Pinpoint the cell where the given text exists, returning its (X, Y) midpoint coordinate. 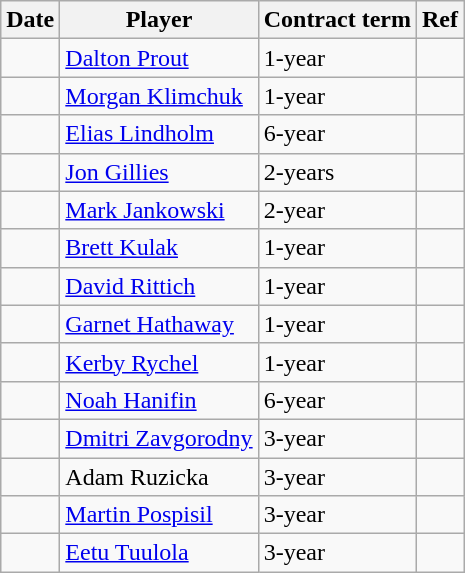
Mark Jankowski (159, 210)
2-year (337, 210)
Kerby Rychel (159, 362)
Date (30, 20)
Noah Hanifin (159, 400)
Contract term (337, 20)
2-years (337, 172)
David Rittich (159, 286)
Player (159, 20)
Eetu Tuulola (159, 553)
Martin Pospisil (159, 515)
Morgan Klimchuk (159, 96)
Jon Gillies (159, 172)
Brett Kulak (159, 248)
Dmitri Zavgorodny (159, 438)
Dalton Prout (159, 58)
Ref (440, 20)
Garnet Hathaway (159, 324)
Elias Lindholm (159, 134)
Adam Ruzicka (159, 477)
